Pinpoint the cell where the given text exists, returning its [X, Y] midpoint coordinate. 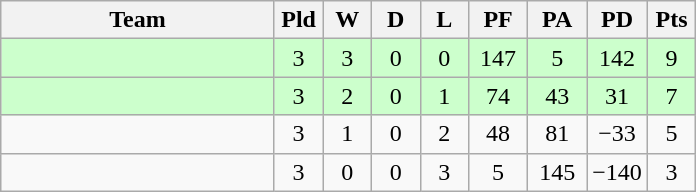
147 [498, 58]
31 [618, 96]
PD [618, 20]
L [444, 20]
9 [672, 58]
PF [498, 20]
48 [498, 134]
142 [618, 58]
D [396, 20]
Team [138, 20]
74 [498, 96]
−33 [618, 134]
145 [558, 172]
W [348, 20]
Pts [672, 20]
7 [672, 96]
81 [558, 134]
PA [558, 20]
−140 [618, 172]
43 [558, 96]
Pld [298, 20]
